From the cell containing the given text, extract its center point as [x, y] coordinate. 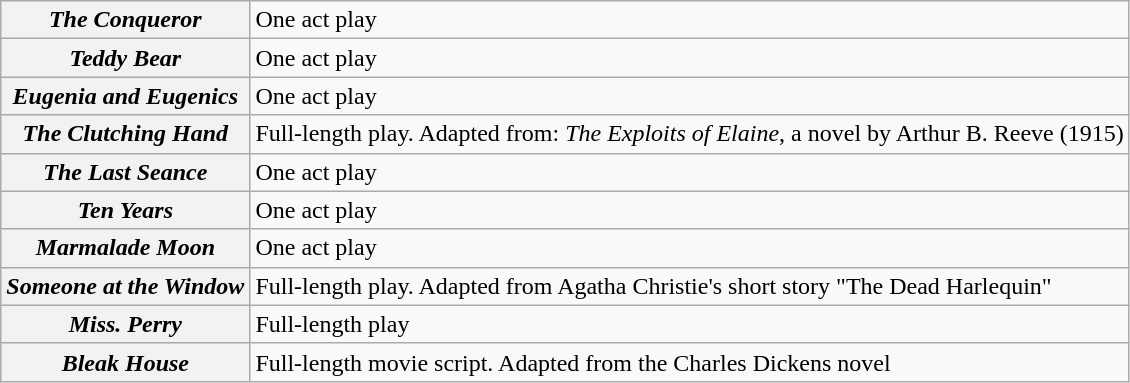
The Conqueror [126, 20]
Full-length play. Adapted from Agatha Christie's short story "The Dead Harlequin" [690, 286]
The Last Seance [126, 172]
Marmalade Moon [126, 248]
Someone at the Window [126, 286]
Full-length movie script. Adapted from the Charles Dickens novel [690, 362]
Miss. Perry [126, 324]
The Clutching Hand [126, 134]
Teddy Bear [126, 58]
Ten Years [126, 210]
Bleak House [126, 362]
Full-length play [690, 324]
Full-length play. Adapted from: The Exploits of Elaine, a novel by Arthur B. Reeve (1915) [690, 134]
Eugenia and Eugenics [126, 96]
